Detect which cell encompasses the target text, then output its (x, y) center coordinate. 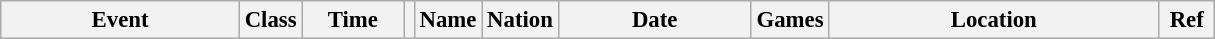
Games (790, 20)
Class (270, 20)
Date (654, 20)
Name (448, 20)
Location (994, 20)
Ref (1187, 20)
Event (120, 20)
Nation (520, 20)
Time (353, 20)
